From the cell containing the given text, extract its center point as (X, Y) coordinate. 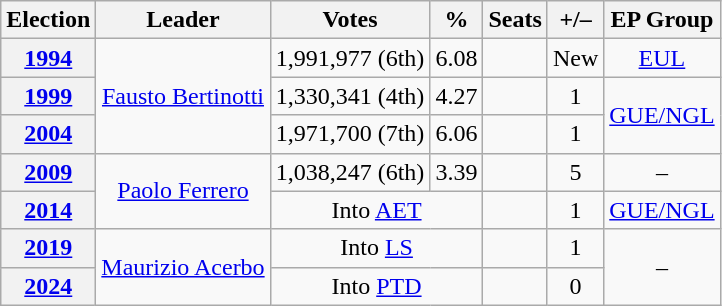
2014 (48, 210)
3.39 (456, 172)
6.08 (456, 58)
1,038,247 (6th) (350, 172)
2019 (48, 248)
1,991,977 (6th) (350, 58)
1994 (48, 58)
Into AET (376, 210)
Into LS (376, 248)
6.06 (456, 134)
2024 (48, 286)
0 (575, 286)
EP Group (662, 20)
2009 (48, 172)
Into PTD (376, 286)
New (575, 58)
5 (575, 172)
4.27 (456, 96)
1999 (48, 96)
EUL (662, 58)
Leader (183, 20)
Fausto Bertinotti (183, 96)
2004 (48, 134)
Election (48, 20)
Paolo Ferrero (183, 191)
1,971,700 (7th) (350, 134)
Seats (515, 20)
+/– (575, 20)
Maurizio Acerbo (183, 267)
1,330,341 (4th) (350, 96)
Votes (350, 20)
% (456, 20)
